Extract the (x, y) coordinate from the center of the cell holding the provided text.  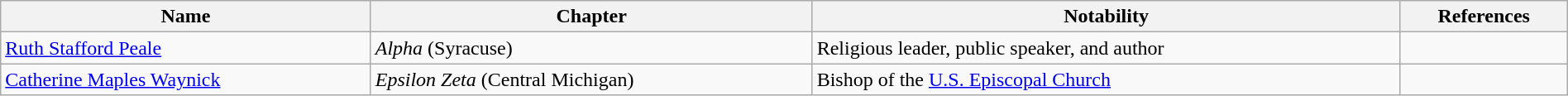
References (1484, 17)
Catherine Maples Waynick (185, 79)
Chapter (591, 17)
Notability (1107, 17)
Alpha (Syracuse) (591, 48)
Ruth Stafford Peale (185, 48)
Religious leader, public speaker, and author (1107, 48)
Name (185, 17)
Epsilon Zeta (Central Michigan) (591, 79)
Bishop of the U.S. Episcopal Church (1107, 79)
